Return [X, Y] of the center of cell containing provided text 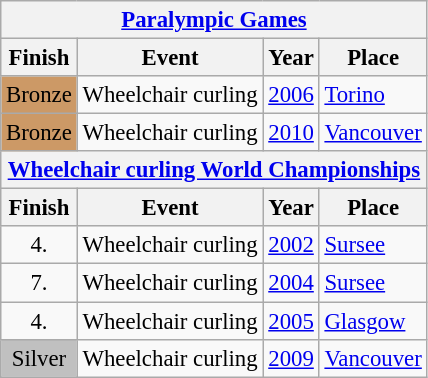
Silver [39, 358]
Glasgow [373, 321]
2005 [291, 321]
7. [39, 283]
Paralympic Games [214, 20]
2002 [291, 245]
Wheelchair curling World Championships [214, 170]
2006 [291, 95]
2009 [291, 358]
2004 [291, 283]
Torino [373, 95]
2010 [291, 133]
